Pinpoint the cell where the given text exists, returning its (x, y) midpoint coordinate. 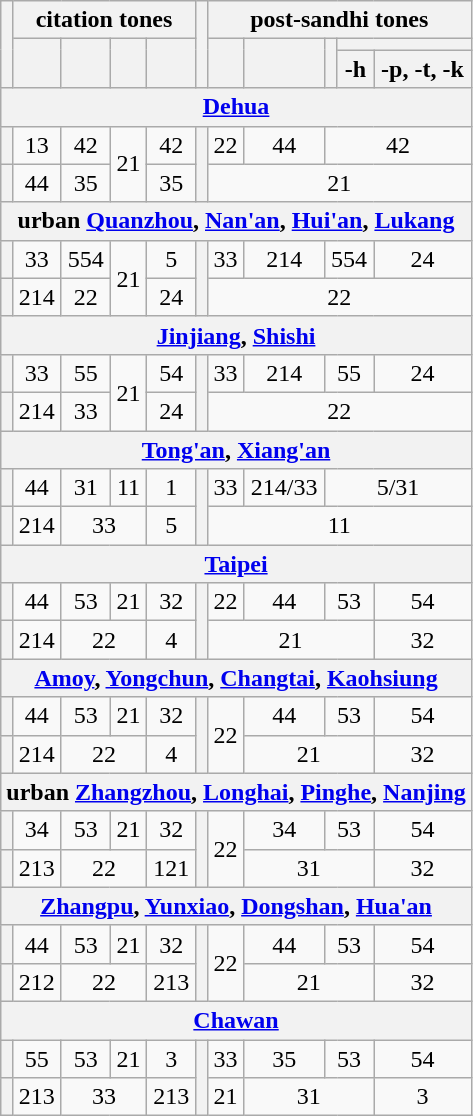
Tong'an, Xiang'an (236, 449)
Dehua (236, 107)
citation tones (104, 20)
-h (356, 69)
Taipei (236, 564)
Zhangpu, Yunxiao, Dongshan, Hua'an (236, 906)
121 (172, 868)
urban Zhangzhou, Longhai, Pinghe, Nanjing (236, 792)
212 (36, 982)
214/33 (284, 488)
1 (172, 488)
post-sandhi tones (339, 20)
Chawan (236, 1020)
5/31 (398, 488)
13 (36, 145)
urban Quanzhou, Nan'an, Hui'an, Lukang (236, 221)
-p, -t, -k (423, 69)
Jinjiang, Shishi (236, 335)
Amoy, Yongchun, Changtai, Kaohsiung (236, 678)
